Extract the (X, Y) coordinate from the center of the cell holding the provided text.  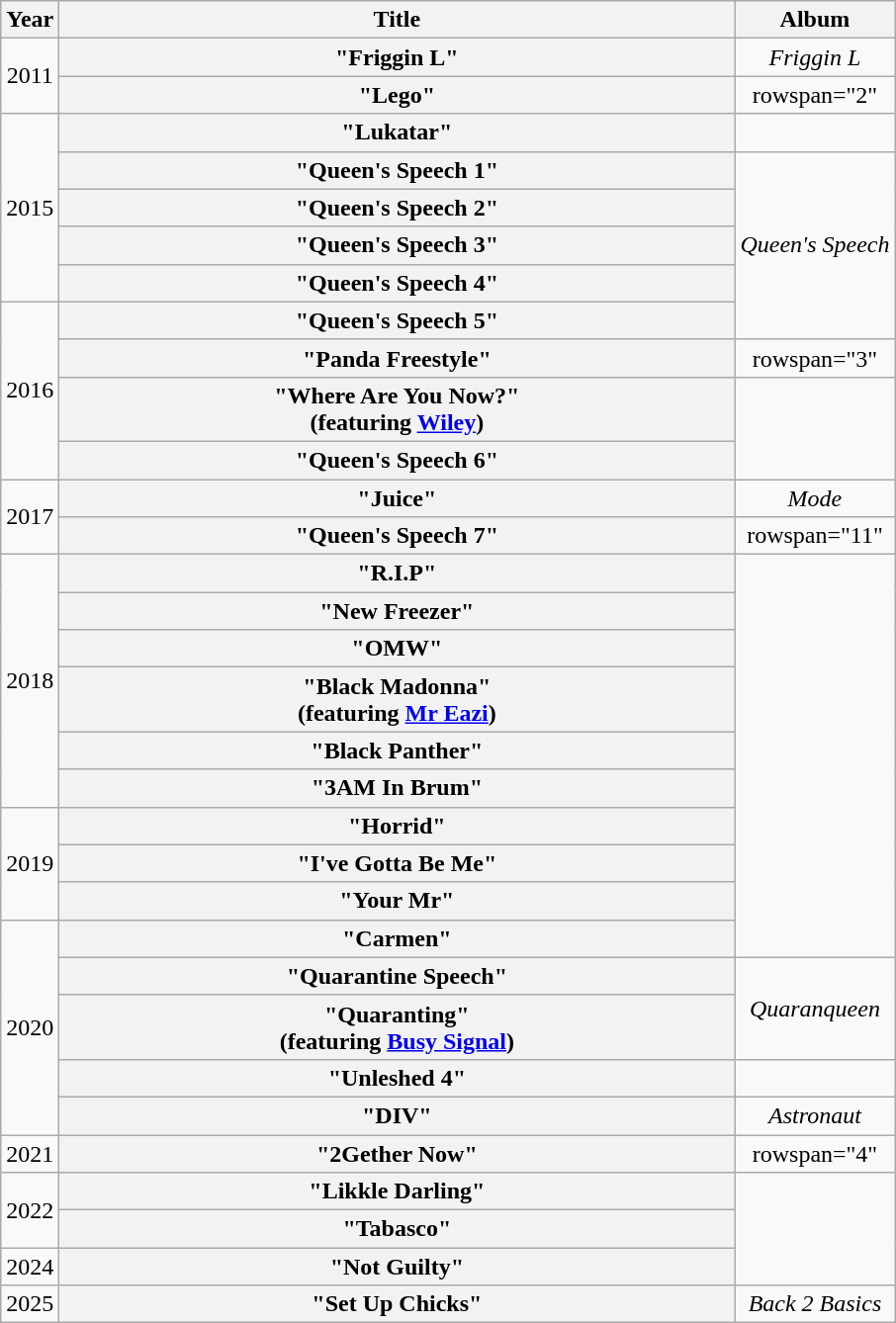
"Queen's Speech 6" (398, 460)
2016 (30, 390)
"Queen's Speech 7" (398, 536)
"3AM In Brum" (398, 788)
"DIV" (398, 1115)
2024 (30, 1267)
"Friggin L" (398, 57)
Album (815, 20)
rowspan="11" (815, 536)
"Where Are You Now?"(featuring Wiley) (398, 409)
"Panda Freestyle" (398, 358)
"Likkle Darling" (398, 1191)
"Carmen" (398, 938)
"Set Up Chicks" (398, 1304)
Friggin L (815, 57)
2025 (30, 1304)
"Juice" (398, 497)
rowspan="4" (815, 1154)
Title (398, 20)
"I've Gotta Be Me" (398, 863)
"Unleshed 4" (398, 1078)
Queen's Speech (815, 245)
"2Gether Now" (398, 1154)
2022 (30, 1210)
"Quaranting" (featuring Busy Signal) (398, 1026)
2015 (30, 208)
"Not Guilty" (398, 1267)
"Tabasco" (398, 1229)
"Queen's Speech 3" (398, 245)
"New Freezer" (398, 611)
Mode (815, 497)
"Black Panther" (398, 750)
2021 (30, 1154)
Astronaut (815, 1115)
"Lego" (398, 95)
rowspan="2" (815, 95)
"Your Mr" (398, 901)
rowspan="3" (815, 358)
2018 (30, 680)
"Queen's Speech 1" (398, 170)
"OMW" (398, 649)
2017 (30, 516)
Year (30, 20)
2019 (30, 863)
Back 2 Basics (815, 1304)
Quaranqueen (815, 1009)
2011 (30, 76)
2020 (30, 1026)
"Quarantine Speech" (398, 976)
"Queen's Speech 2" (398, 208)
"Lukatar" (398, 132)
"Black Madonna"(featuring Mr Eazi) (398, 700)
"Queen's Speech 5" (398, 320)
"Horrid" (398, 826)
"Queen's Speech 4" (398, 283)
"R.I.P" (398, 573)
